Detect which cell encompasses the target text, then output its (x, y) center coordinate. 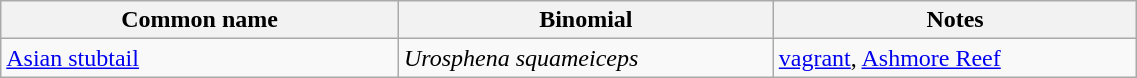
Common name (200, 20)
Notes (955, 20)
vagrant, Ashmore Reef (955, 58)
Asian stubtail (200, 58)
Binomial (586, 20)
Urosphena squameiceps (586, 58)
